Output the [x, y] coordinate of the center of the cell containing the given text.  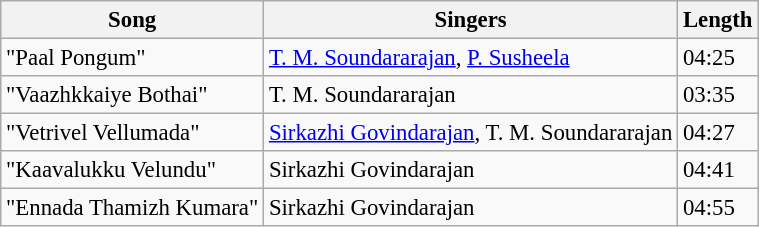
04:27 [718, 133]
"Vaazhkkaiye Bothai" [132, 95]
Singers [471, 20]
Song [132, 20]
Length [718, 20]
04:41 [718, 170]
04:25 [718, 58]
T. M. Soundararajan [471, 95]
"Kaavalukku Velundu" [132, 170]
T. M. Soundararajan, P. Susheela [471, 58]
04:55 [718, 208]
"Ennada Thamizh Kumara" [132, 208]
Sirkazhi Govindarajan, T. M. Soundararajan [471, 133]
"Vetrivel Vellumada" [132, 133]
"Paal Pongum" [132, 58]
03:35 [718, 95]
